Provide the [x, y] coordinate of the cell's center where the given text is located.  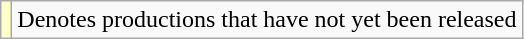
Denotes productions that have not yet been released [267, 20]
